For the text-containing cell, return its midpoint in (x, y) coordinate format. 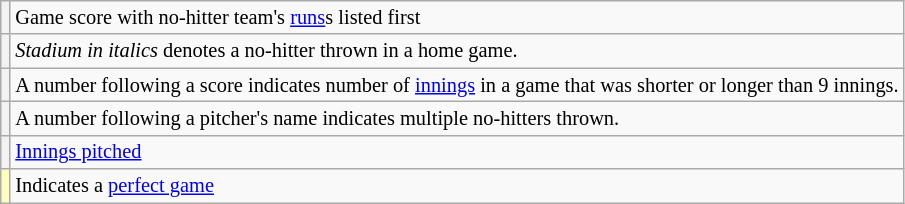
Indicates a perfect game (456, 186)
Game score with no-hitter team's runss listed first (456, 17)
Stadium in italics denotes a no-hitter thrown in a home game. (456, 51)
A number following a pitcher's name indicates multiple no-hitters thrown. (456, 118)
A number following a score indicates number of innings in a game that was shorter or longer than 9 innings. (456, 85)
Innings pitched (456, 152)
